Provide the (x, y) coordinate of the cell's center where the given text is located.  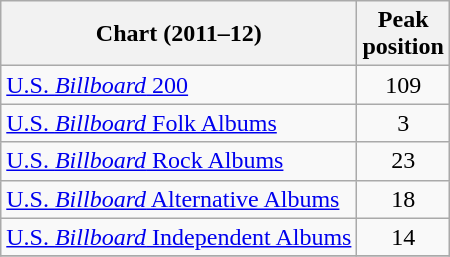
Chart (2011–12) (179, 34)
14 (403, 237)
U.S. Billboard Alternative Albums (179, 199)
Peakposition (403, 34)
18 (403, 199)
U.S. Billboard 200 (179, 85)
U.S. Billboard Independent Albums (179, 237)
3 (403, 123)
23 (403, 161)
U.S. Billboard Folk Albums (179, 123)
109 (403, 85)
U.S. Billboard Rock Albums (179, 161)
